Extract the (x, y) coordinate from the center of the cell holding the provided text.  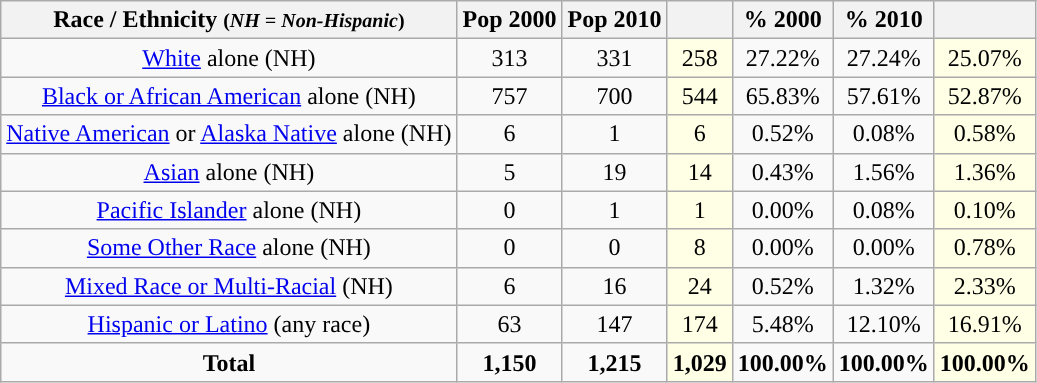
0.43% (782, 172)
1.32% (884, 286)
63 (510, 324)
White alone (NH) (229, 58)
16.91% (984, 324)
Black or African American alone (NH) (229, 96)
19 (614, 172)
16 (614, 286)
27.22% (782, 58)
27.24% (884, 58)
Race / Ethnicity (NH = Non-Hispanic) (229, 20)
0.10% (984, 210)
1,150 (510, 362)
5 (510, 172)
147 (614, 324)
% 2010 (884, 20)
1,215 (614, 362)
Native American or Alaska Native alone (NH) (229, 134)
0.78% (984, 248)
57.61% (884, 96)
1.36% (984, 172)
544 (700, 96)
14 (700, 172)
Pop 2000 (510, 20)
700 (614, 96)
Hispanic or Latino (any race) (229, 324)
5.48% (782, 324)
1.56% (884, 172)
24 (700, 286)
65.83% (782, 96)
25.07% (984, 58)
313 (510, 58)
174 (700, 324)
Some Other Race alone (NH) (229, 248)
Asian alone (NH) (229, 172)
331 (614, 58)
Pop 2010 (614, 20)
2.33% (984, 286)
258 (700, 58)
757 (510, 96)
12.10% (884, 324)
1,029 (700, 362)
% 2000 (782, 20)
Pacific Islander alone (NH) (229, 210)
Mixed Race or Multi-Racial (NH) (229, 286)
8 (700, 248)
52.87% (984, 96)
0.58% (984, 134)
Total (229, 362)
